Scan for the cell matching the given text and deliver its [x, y] coordinate at center. 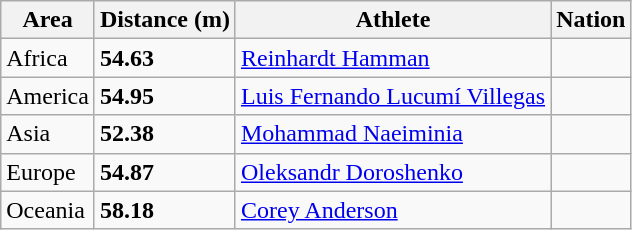
Reinhardt Hamman [392, 58]
58.18 [164, 210]
Distance (m) [164, 20]
Oleksandr Doroshenko [392, 172]
Oceania [48, 210]
Area [48, 20]
Athlete [392, 20]
52.38 [164, 134]
Africa [48, 58]
Corey Anderson [392, 210]
America [48, 96]
Asia [48, 134]
54.63 [164, 58]
Luis Fernando Lucumí Villegas [392, 96]
54.87 [164, 172]
Europe [48, 172]
Mohammad Naeiminia [392, 134]
Nation [591, 20]
54.95 [164, 96]
